Output the [x, y] coordinate of the center of the cell containing the given text.  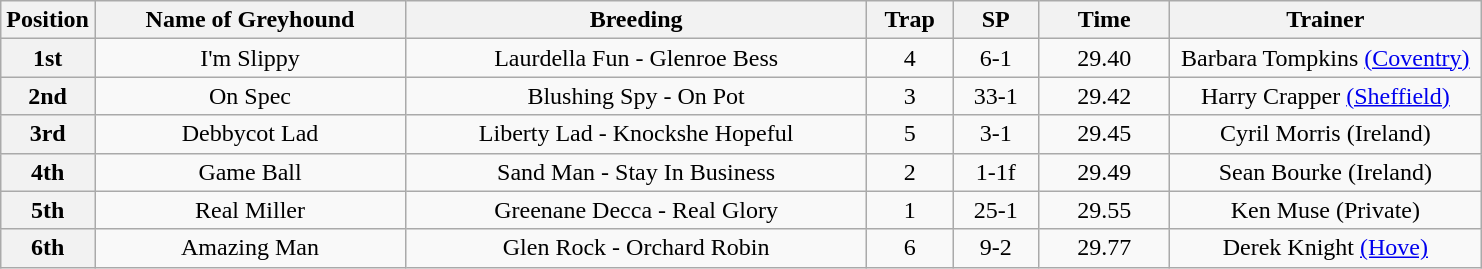
Greenane Decca - Real Glory [636, 210]
5 [910, 134]
Breeding [636, 20]
5th [48, 210]
Debbycot Lad [250, 134]
I'm Slippy [250, 58]
Liberty Lad - Knockshe Hopeful [636, 134]
4th [48, 172]
29.77 [1104, 248]
4 [910, 58]
29.45 [1104, 134]
Blushing Spy - On Pot [636, 96]
Barbara Tompkins (Coventry) [1326, 58]
1-1f [996, 172]
Name of Greyhound [250, 20]
Amazing Man [250, 248]
6th [48, 248]
Derek Knight (Hove) [1326, 248]
Sand Man - Stay In Business [636, 172]
3rd [48, 134]
On Spec [250, 96]
9-2 [996, 248]
Time [1104, 20]
29.42 [1104, 96]
Glen Rock - Orchard Robin [636, 248]
1 [910, 210]
29.40 [1104, 58]
29.55 [1104, 210]
Real Miller [250, 210]
Sean Bourke (Ireland) [1326, 172]
Game Ball [250, 172]
33-1 [996, 96]
6-1 [996, 58]
Position [48, 20]
Harry Crapper (Sheffield) [1326, 96]
1st [48, 58]
Cyril Morris (Ireland) [1326, 134]
2 [910, 172]
25-1 [996, 210]
Trap [910, 20]
2nd [48, 96]
29.49 [1104, 172]
3 [910, 96]
SP [996, 20]
Ken Muse (Private) [1326, 210]
6 [910, 248]
Trainer [1326, 20]
Laurdella Fun - Glenroe Bess [636, 58]
3-1 [996, 134]
